Scan for the cell matching the given text and deliver its (X, Y) coordinate at center. 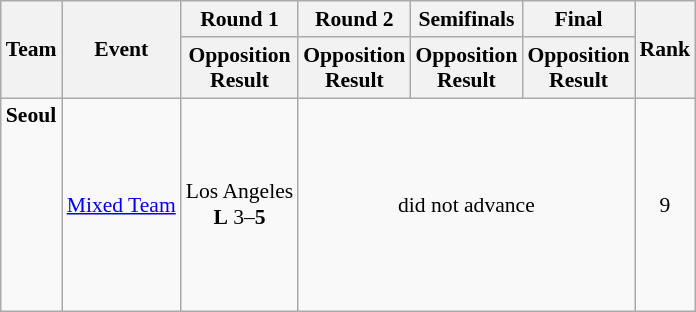
Final (578, 19)
Semifinals (466, 19)
Round 1 (240, 19)
9 (666, 205)
Los Angeles L 3–5 (240, 205)
Seoul (32, 205)
Team (32, 50)
Round 2 (354, 19)
Event (122, 50)
did not advance (466, 205)
Rank (666, 50)
Mixed Team (122, 205)
